Find where the given text appears and provide that cell's center as (X, Y) coordinate. 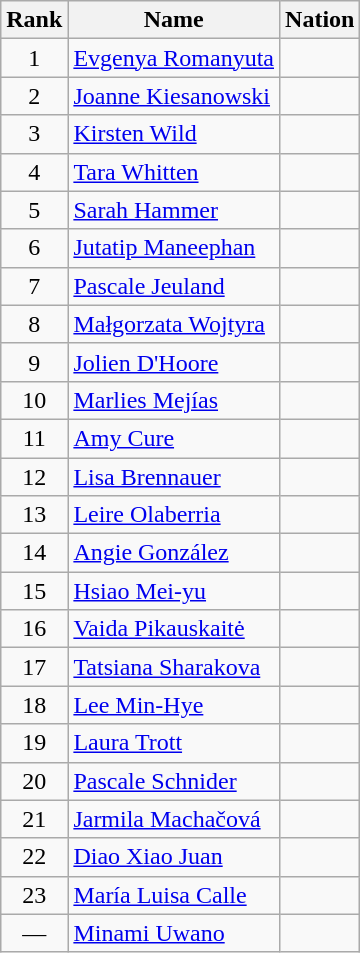
20 (34, 781)
3 (34, 134)
15 (34, 591)
Małgorzata Wojtyra (174, 324)
22 (34, 857)
11 (34, 438)
23 (34, 895)
7 (34, 286)
Nation (320, 20)
Name (174, 20)
Evgenya Romanyuta (174, 58)
Diao Xiao Juan (174, 857)
13 (34, 515)
6 (34, 248)
17 (34, 667)
Pascale Schnider (174, 781)
4 (34, 172)
2 (34, 96)
Tatsiana Sharakova (174, 667)
Laura Trott (174, 743)
16 (34, 629)
Kirsten Wild (174, 134)
Minami Uwano (174, 933)
Angie González (174, 553)
18 (34, 705)
Leire Olaberria (174, 515)
Joanne Kiesanowski (174, 96)
Tara Whitten (174, 172)
Marlies Mejías (174, 400)
Sarah Hammer (174, 210)
Vaida Pikauskaitė (174, 629)
Jolien D'Hoore (174, 362)
9 (34, 362)
10 (34, 400)
Jarmila Machačová (174, 819)
12 (34, 477)
21 (34, 819)
Pascale Jeuland (174, 286)
19 (34, 743)
5 (34, 210)
14 (34, 553)
María Luisa Calle (174, 895)
Hsiao Mei-yu (174, 591)
1 (34, 58)
Jutatip Maneephan (174, 248)
Rank (34, 20)
Lisa Brennauer (174, 477)
Amy Cure (174, 438)
— (34, 933)
Lee Min-Hye (174, 705)
8 (34, 324)
